Return (X, Y) of the center of cell containing provided text 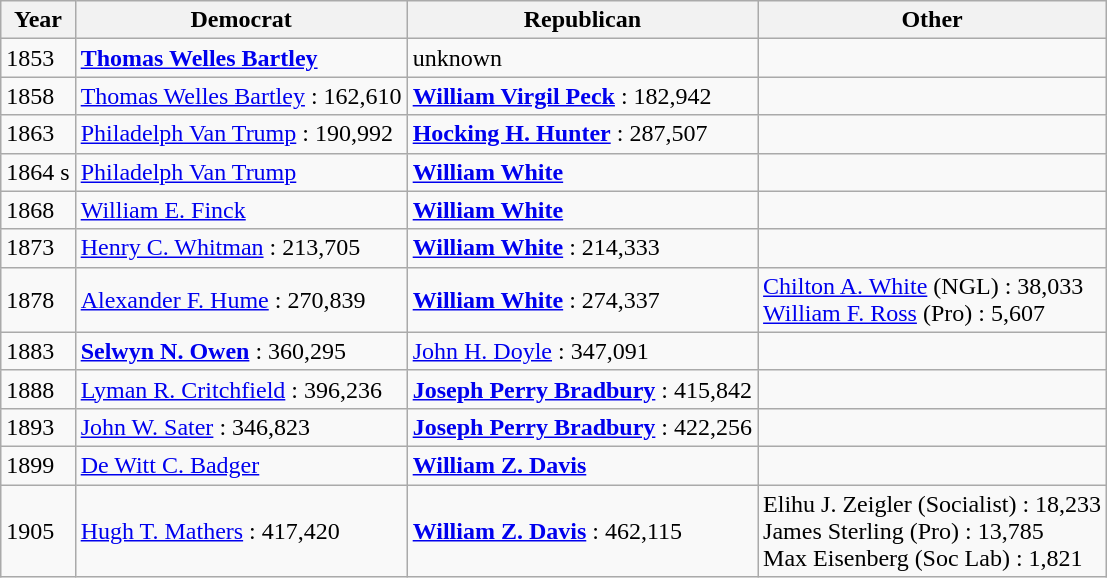
1858 (38, 96)
1899 (38, 465)
John H. Doyle : 347,091 (582, 351)
Republican (582, 20)
Thomas Welles Bartley : 162,610 (241, 96)
unknown (582, 58)
William E. Finck (241, 210)
Joseph Perry Bradbury : 422,256 (582, 427)
Thomas Welles Bartley (241, 58)
Joseph Perry Bradbury : 415,842 (582, 389)
Henry C. Whitman : 213,705 (241, 248)
William Virgil Peck : 182,942 (582, 96)
William White : 274,337 (582, 300)
Alexander F. Hume : 270,839 (241, 300)
Selwyn N. Owen : 360,295 (241, 351)
Chilton A. White (NGL) : 38,033William F. Ross (Pro) : 5,607 (932, 300)
William Z. Davis (582, 465)
1883 (38, 351)
1868 (38, 210)
Hugh T. Mathers : 417,420 (241, 530)
William White : 214,333 (582, 248)
Philadelph Van Trump (241, 172)
Other (932, 20)
Elihu J. Zeigler (Socialist) : 18,233James Sterling (Pro) : 13,785Max Eisenberg (Soc Lab) : 1,821 (932, 530)
1893 (38, 427)
Democrat (241, 20)
1863 (38, 134)
1878 (38, 300)
1888 (38, 389)
Philadelph Van Trump : 190,992 (241, 134)
1853 (38, 58)
Year (38, 20)
William Z. Davis : 462,115 (582, 530)
1873 (38, 248)
Hocking H. Hunter : 287,507 (582, 134)
1905 (38, 530)
De Witt C. Badger (241, 465)
Lyman R. Critchfield : 396,236 (241, 389)
John W. Sater : 346,823 (241, 427)
1864 s (38, 172)
